Identify which cell holds the provided text, then report its (X, Y) central coordinate. 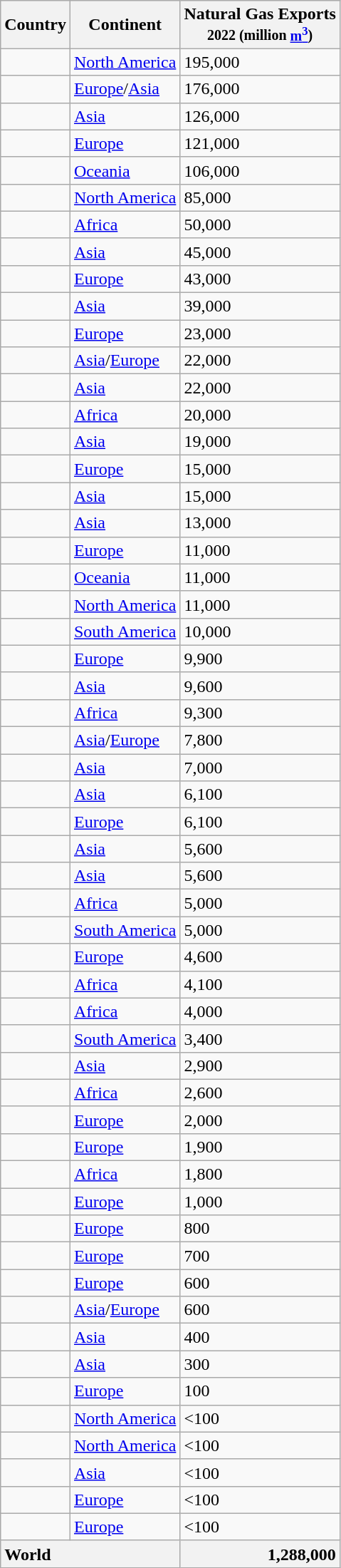
2,000 (260, 1120)
300 (260, 1364)
1,000 (260, 1202)
Country (36, 24)
19,000 (260, 442)
World (90, 1554)
7,000 (260, 768)
Continent (125, 24)
4,000 (260, 1011)
400 (260, 1337)
2,600 (260, 1093)
50,000 (260, 225)
100 (260, 1391)
1,800 (260, 1175)
85,000 (260, 197)
7,800 (260, 741)
4,100 (260, 984)
800 (260, 1229)
39,000 (260, 306)
9,900 (260, 659)
10,000 (260, 631)
9,300 (260, 713)
43,000 (260, 279)
4,600 (260, 957)
23,000 (260, 334)
126,000 (260, 116)
Natural Gas Exports2022 (million m3) (260, 24)
20,000 (260, 415)
700 (260, 1256)
195,000 (260, 62)
1,288,000 (260, 1554)
121,000 (260, 143)
45,000 (260, 252)
2,900 (260, 1066)
106,000 (260, 170)
9,600 (260, 686)
13,000 (260, 523)
3,400 (260, 1038)
176,000 (260, 89)
Europe/Asia (125, 89)
1,900 (260, 1147)
